Return [x, y] of the center of cell containing provided text 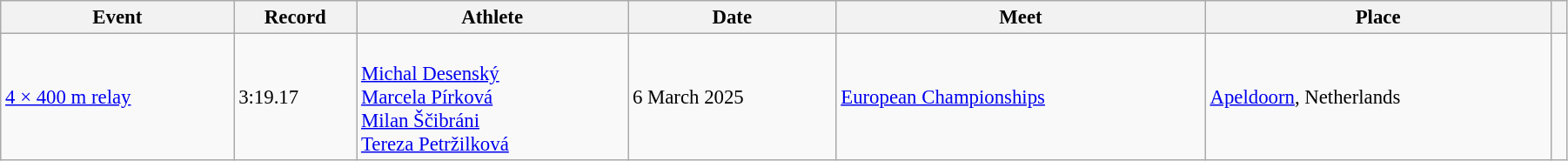
4 × 400 m relay [117, 97]
6 March 2025 [733, 97]
3:19.17 [296, 97]
Michal DesenskýMarcela PírkováMilan ŠčibrániTereza Petržilková [493, 97]
Meet [1021, 17]
Athlete [493, 17]
Record [296, 17]
Event [117, 17]
Place [1378, 17]
Date [733, 17]
Apeldoorn, Netherlands [1378, 97]
European Championships [1021, 97]
